From the cell containing the given text, extract its center point as (x, y) coordinate. 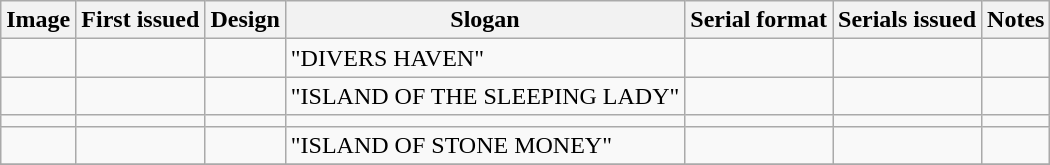
Slogan (485, 20)
Design (245, 20)
First issued (140, 20)
Image (38, 20)
"ISLAND OF STONE MONEY" (485, 145)
Serials issued (906, 20)
"ISLAND OF THE SLEEPING LADY" (485, 96)
Notes (1016, 20)
"DIVERS HAVEN" (485, 58)
Serial format (759, 20)
